Identify which cell holds the provided text, then report its (x, y) central coordinate. 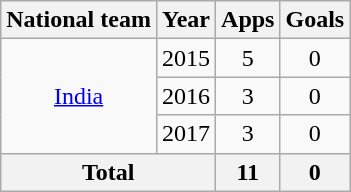
2016 (186, 96)
India (79, 96)
2015 (186, 58)
National team (79, 20)
Total (108, 172)
Year (186, 20)
Apps (248, 20)
Goals (315, 20)
11 (248, 172)
2017 (186, 134)
5 (248, 58)
